Scan for the cell matching the given text and deliver its (x, y) coordinate at center. 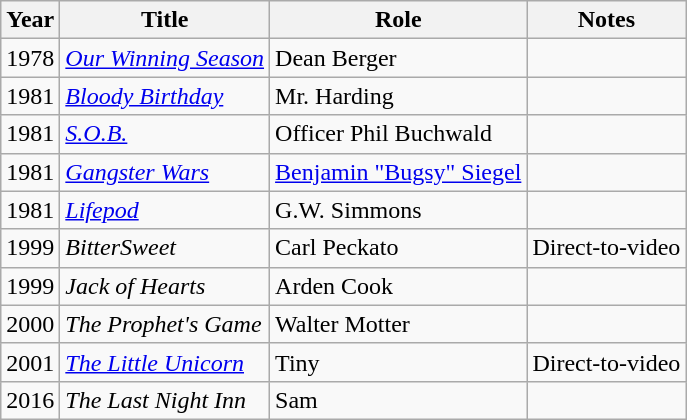
The Little Unicorn (165, 362)
Year (30, 20)
Mr. Harding (398, 96)
Benjamin "Bugsy" Siegel (398, 172)
Arden Cook (398, 286)
2001 (30, 362)
G.W. Simmons (398, 210)
Dean Berger (398, 58)
The Prophet's Game (165, 324)
2016 (30, 400)
Our Winning Season (165, 58)
Walter Motter (398, 324)
Role (398, 20)
Lifepod (165, 210)
Jack of Hearts (165, 286)
Notes (606, 20)
Bloody Birthday (165, 96)
BitterSweet (165, 248)
Officer Phil Buchwald (398, 134)
Tiny (398, 362)
Carl Peckato (398, 248)
1978 (30, 58)
S.O.B. (165, 134)
Gangster Wars (165, 172)
Sam (398, 400)
Title (165, 20)
The Last Night Inn (165, 400)
2000 (30, 324)
